For the text-containing cell, return its midpoint in [x, y] coordinate format. 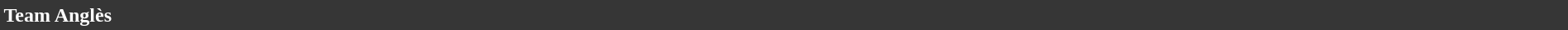
Team Anglès [784, 15]
